Pinpoint the cell where the given text exists, returning its [x, y] midpoint coordinate. 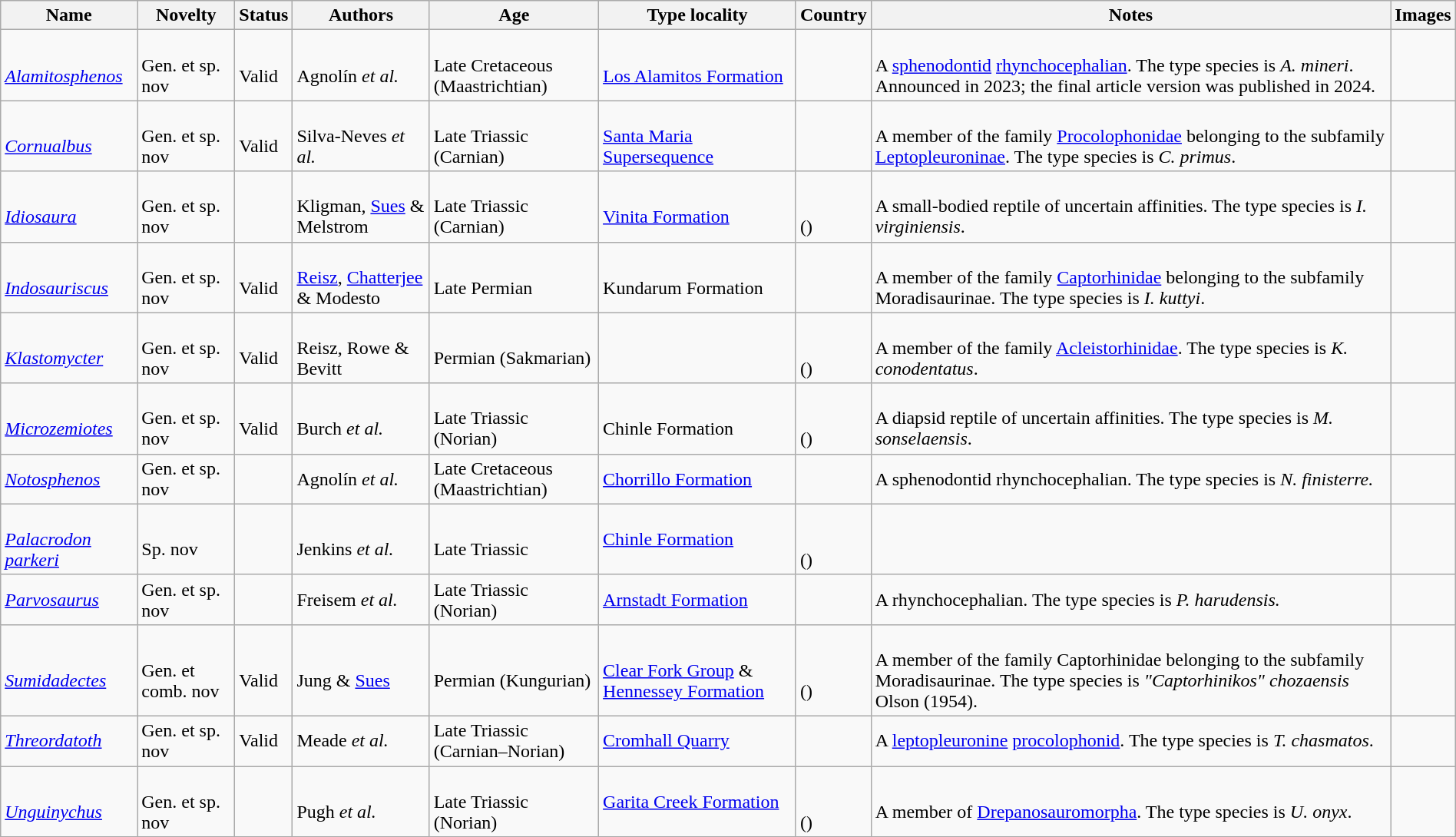
Status [264, 15]
Pugh et al. [361, 802]
A member of the family Captorhinidae belonging to the subfamily Moradisaurinae. The type species is I. kuttyi. [1130, 277]
Burch et al. [361, 418]
Kundarum Formation [697, 277]
Unguinychus [69, 802]
Late Triassic (Carnian–Norian) [514, 740]
Notosphenos [69, 479]
Gen. et comb. nov [186, 670]
Arnstadt Formation [697, 599]
Authors [361, 15]
Kligman, Sues & Melstrom [361, 207]
Images [1423, 15]
A leptopleuronine procolophonid. The type species is T. chasmatos. [1130, 740]
Chorrillo Formation [697, 479]
Reisz, Rowe & Bevitt [361, 348]
Cromhall Quarry [697, 740]
Microzemiotes [69, 418]
Sp. nov [186, 539]
Los Alamitos Formation [697, 65]
A member of the family Acleistorhinidae. The type species is K. conodentatus. [1130, 348]
Vinita Formation [697, 207]
A sphenodontid rhynchocephalian. The type species is A. mineri. Announced in 2023; the final article version was published in 2024. [1130, 65]
Idiosaura [69, 207]
A small-bodied reptile of uncertain affinities. The type species is I. virginiensis. [1130, 207]
Late Permian [514, 277]
A member of Drepanosauromorpha. The type species is U. onyx. [1130, 802]
Late Triassic [514, 539]
Cornualbus [69, 136]
Notes [1130, 15]
Permian (Kungurian) [514, 670]
Novelty [186, 15]
A member of the family Procolophonidae belonging to the subfamily Leptopleuroninae. The type species is C. primus. [1130, 136]
Permian (Sakmarian) [514, 348]
Indosauriscus [69, 277]
Country [833, 15]
Freisem et al. [361, 599]
Age [514, 15]
Palacrodon parkeri [69, 539]
Jenkins et al. [361, 539]
Parvosaurus [69, 599]
Name [69, 15]
A rhynchocephalian. The type species is P. harudensis. [1130, 599]
Threordatoth [69, 740]
Reisz, Chatterjee & Modesto [361, 277]
Meade et al. [361, 740]
Garita Creek Formation [697, 802]
Type locality [697, 15]
A sphenodontid rhynchocephalian. The type species is N. finisterre. [1130, 479]
Santa Maria Supersequence [697, 136]
Jung & Sues [361, 670]
A member of the family Captorhinidae belonging to the subfamily Moradisaurinae. The type species is "Captorhinikos" chozaensis Olson (1954). [1130, 670]
Klastomycter [69, 348]
A diapsid reptile of uncertain affinities. The type species is M. sonselaensis. [1130, 418]
Alamitosphenos [69, 65]
Clear Fork Group & Hennessey Formation [697, 670]
Silva-Neves et al. [361, 136]
Sumidadectes [69, 670]
